Capture the cell that displays the provided text and extract its [X, Y] central coordinate. 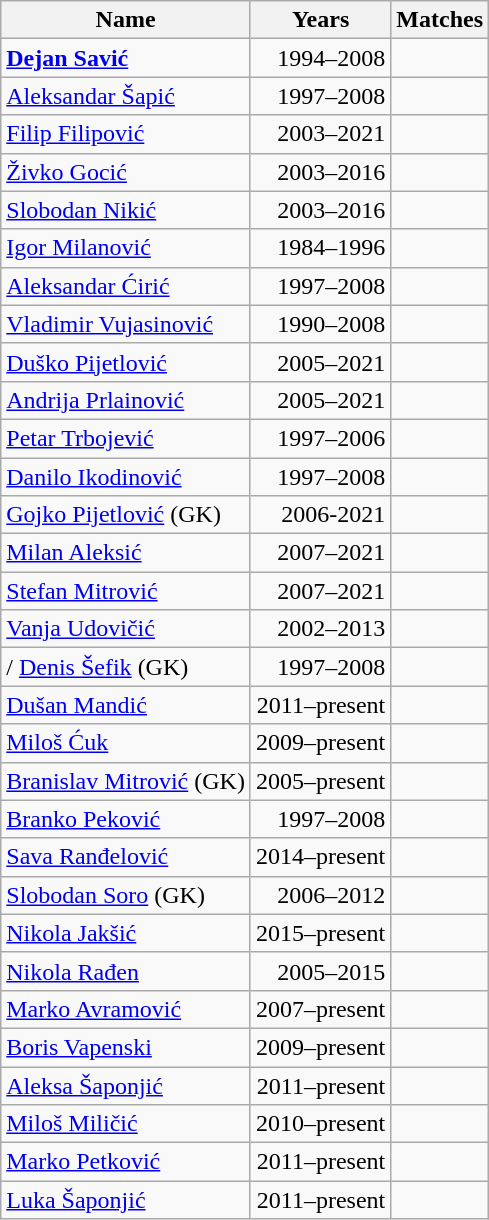
Years [320, 20]
Slobodan Soro (GK) [126, 895]
Aleksandar Šapić [126, 96]
Stefan Mitrović [126, 591]
2006–2012 [320, 895]
Nikola Rađen [126, 971]
Živko Gocić [126, 172]
2005–2015 [320, 971]
Vanja Udovičić [126, 629]
1997–2006 [320, 438]
Dušan Mandić [126, 705]
Miloš Miličić [126, 1124]
Igor Milanović [126, 248]
/ Denis Šefik (GK) [126, 667]
Milan Aleksić [126, 553]
Matches [440, 20]
1984–1996 [320, 248]
Boris Vapenski [126, 1047]
Luka Šaponjić [126, 1200]
Miloš Ćuk [126, 743]
Branko Peković [126, 819]
1990–2008 [320, 324]
Slobodan Nikić [126, 210]
Sava Ranđelović [126, 857]
Gojko Pijetlović (GK) [126, 515]
2003–2021 [320, 134]
Branislav Mitrović (GK) [126, 781]
2005–present [320, 781]
Duško Pijetlović [126, 362]
Name [126, 20]
Marko Avramović [126, 1009]
2014–present [320, 857]
Vladimir Vujasinović [126, 324]
Nikola Jakšić [126, 933]
Marko Petković [126, 1162]
2010–present [320, 1124]
Andrija Prlainović [126, 400]
Filip Filipović [126, 134]
Dejan Savić [126, 58]
Aleksandar Ćirić [126, 286]
2006-2021 [320, 515]
Danilo Ikodinović [126, 477]
2015–present [320, 933]
Aleksa Šaponjić [126, 1085]
2007–present [320, 1009]
Petar Trbojević [126, 438]
1994–2008 [320, 58]
2002–2013 [320, 629]
